Identify which cell holds the provided text, then report its [X, Y] central coordinate. 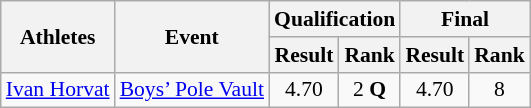
Event [192, 36]
Boys’ Pole Vault [192, 90]
Ivan Horvat [58, 90]
2 Q [370, 90]
Athletes [58, 36]
Final [464, 19]
Qualification [334, 19]
8 [500, 90]
